Detect which cell encompasses the target text, then output its [X, Y] center coordinate. 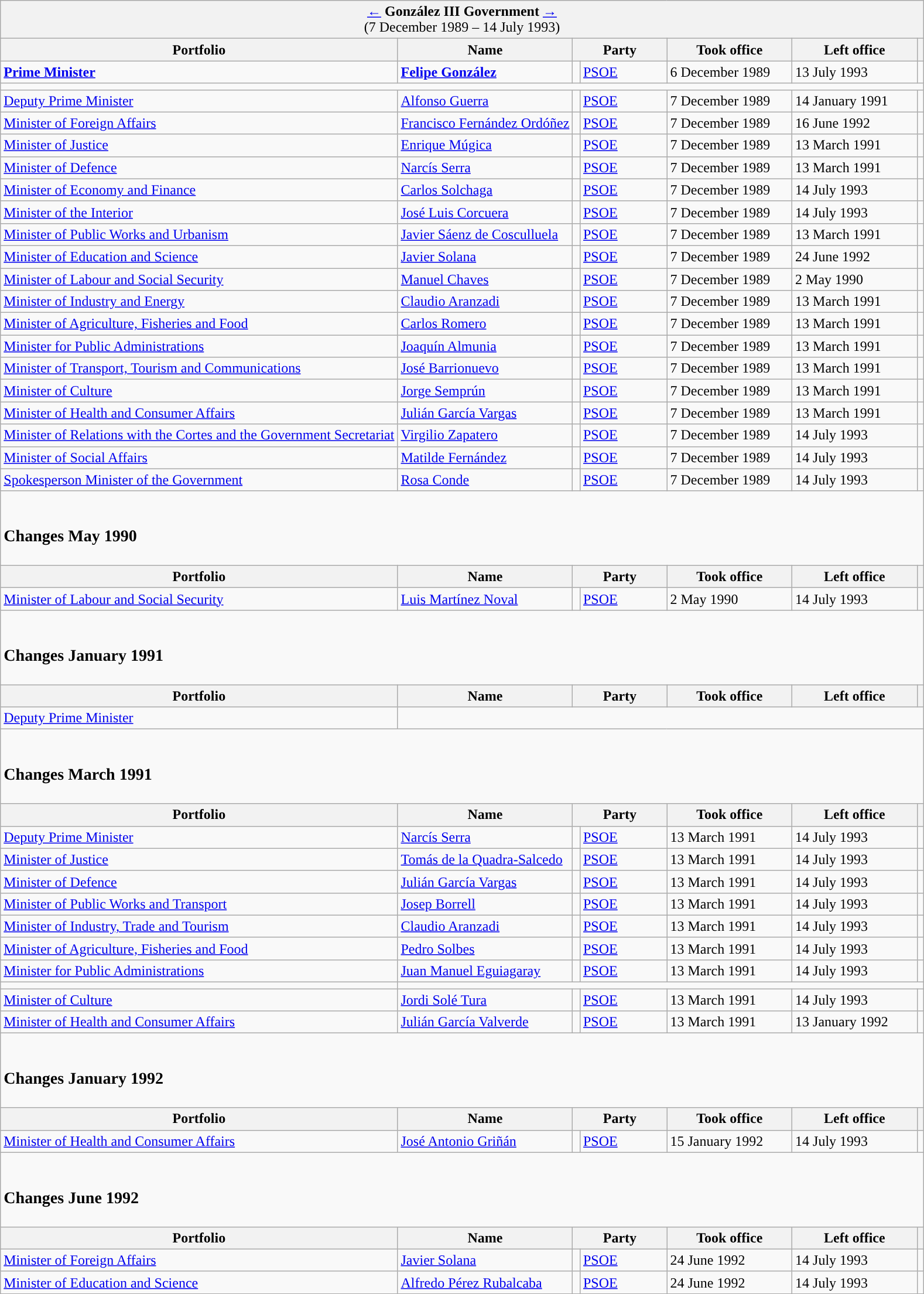
Matilde Fernández [485, 457]
Minister of Economy and Finance [199, 190]
Virgilio Zapatero [485, 435]
Manuel Chaves [485, 279]
Jordi Solé Tura [485, 1000]
Changes June 1992 [462, 1189]
16 June 1992 [855, 123]
Joaquín Almunia [485, 346]
Minister of Industry and Energy [199, 302]
Changes May 1990 [462, 528]
Spokesperson Minister of the Government [199, 480]
Juan Manuel Eguiagaray [485, 971]
Julián García Valverde [485, 1022]
Minister of Relations with the Cortes and the Government Secretariat [199, 435]
13 January 1992 [855, 1022]
Changes January 1991 [462, 647]
Luis Martínez Noval [485, 599]
José Barrionuevo [485, 368]
Felipe González [485, 72]
Jorge Semprún [485, 391]
Changes January 1992 [462, 1071]
Prime Minister [199, 72]
15 January 1992 [730, 1141]
Minister of Transport, Tourism and Communications [199, 368]
José Luis Corcuera [485, 212]
Minister of the Interior [199, 212]
Carlos Romero [485, 324]
Minister of Social Affairs [199, 457]
Enrique Múgica [485, 145]
Minister of Public Works and Transport [199, 904]
Alfonso Guerra [485, 101]
6 December 1989 [730, 72]
Alfredo Pérez Rubalcaba [485, 1282]
Josep Borrell [485, 904]
Pedro Solbes [485, 948]
← González III Government →(7 December 1989 – 14 July 1993) [462, 20]
Francisco Fernández Ordóñez [485, 123]
13 July 1993 [855, 72]
José Antonio Griñán [485, 1141]
14 January 1991 [855, 101]
Carlos Solchaga [485, 190]
Javier Sáenz de Cosculluela [485, 234]
Changes March 1991 [462, 766]
Rosa Conde [485, 480]
Minister of Industry, Trade and Tourism [199, 926]
Minister of Public Works and Urbanism [199, 234]
Tomás de la Quadra-Salcedo [485, 859]
